Capture the cell that displays the provided text and extract its (x, y) central coordinate. 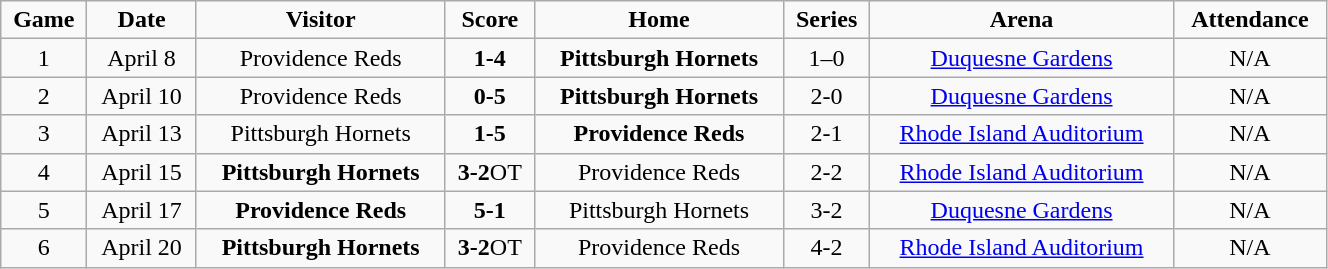
Game (44, 20)
April 10 (142, 96)
1 (44, 58)
2-0 (826, 96)
2-1 (826, 134)
April 15 (142, 172)
Home (660, 20)
0-5 (490, 96)
5-1 (490, 210)
April 13 (142, 134)
April 8 (142, 58)
Arena (1022, 20)
Visitor (320, 20)
4 (44, 172)
Series (826, 20)
6 (44, 248)
1–0 (826, 58)
1-5 (490, 134)
5 (44, 210)
4-2 (826, 248)
Date (142, 20)
3-2 (826, 210)
2 (44, 96)
1-4 (490, 58)
Score (490, 20)
3 (44, 134)
April 17 (142, 210)
Attendance (1250, 20)
April 20 (142, 248)
2-2 (826, 172)
